Identify which cell holds the provided text, then report its [X, Y] central coordinate. 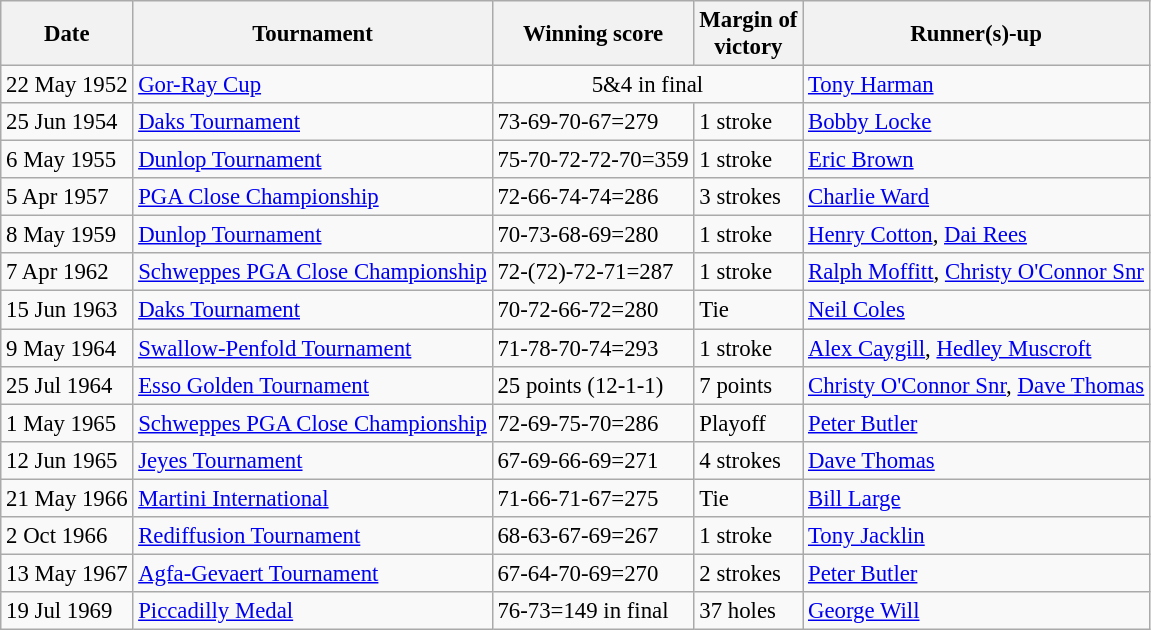
71-78-70-74=293 [593, 348]
72-66-74-74=286 [593, 197]
68-63-67-69=267 [593, 536]
1 May 1965 [67, 423]
George Will [976, 611]
76-73=149 in final [593, 611]
Bobby Locke [976, 122]
70-72-66-72=280 [593, 310]
37 holes [748, 611]
72-69-75-70=286 [593, 423]
Charlie Ward [976, 197]
5 Apr 1957 [67, 197]
Alex Caygill, Hedley Muscroft [976, 348]
6 May 1955 [67, 160]
7 Apr 1962 [67, 273]
Date [67, 34]
7 points [748, 385]
Winning score [593, 34]
Tony Harman [976, 85]
Runner(s)-up [976, 34]
4 strokes [748, 460]
67-69-66-69=271 [593, 460]
Neil Coles [976, 310]
Swallow-Penfold Tournament [312, 348]
Martini International [312, 498]
2 strokes [748, 573]
Gor-Ray Cup [312, 85]
Eric Brown [976, 160]
5&4 in final [648, 85]
Ralph Moffitt, Christy O'Connor Snr [976, 273]
19 Jul 1969 [67, 611]
Jeyes Tournament [312, 460]
3 strokes [748, 197]
12 Jun 1965 [67, 460]
9 May 1964 [67, 348]
70-73-68-69=280 [593, 235]
2 Oct 1966 [67, 536]
Tony Jacklin [976, 536]
Margin ofvictory [748, 34]
22 May 1952 [67, 85]
Henry Cotton, Dai Rees [976, 235]
71-66-71-67=275 [593, 498]
73-69-70-67=279 [593, 122]
Agfa-Gevaert Tournament [312, 573]
Dave Thomas [976, 460]
Piccadilly Medal [312, 611]
Playoff [748, 423]
Bill Large [976, 498]
Tournament [312, 34]
75-70-72-72-70=359 [593, 160]
Christy O'Connor Snr, Dave Thomas [976, 385]
21 May 1966 [67, 498]
13 May 1967 [67, 573]
67-64-70-69=270 [593, 573]
Rediffusion Tournament [312, 536]
25 Jun 1954 [67, 122]
8 May 1959 [67, 235]
Esso Golden Tournament [312, 385]
25 points (12-1-1) [593, 385]
25 Jul 1964 [67, 385]
72-(72)-72-71=287 [593, 273]
PGA Close Championship [312, 197]
15 Jun 1963 [67, 310]
